Capture the cell that displays the provided text and extract its [X, Y] central coordinate. 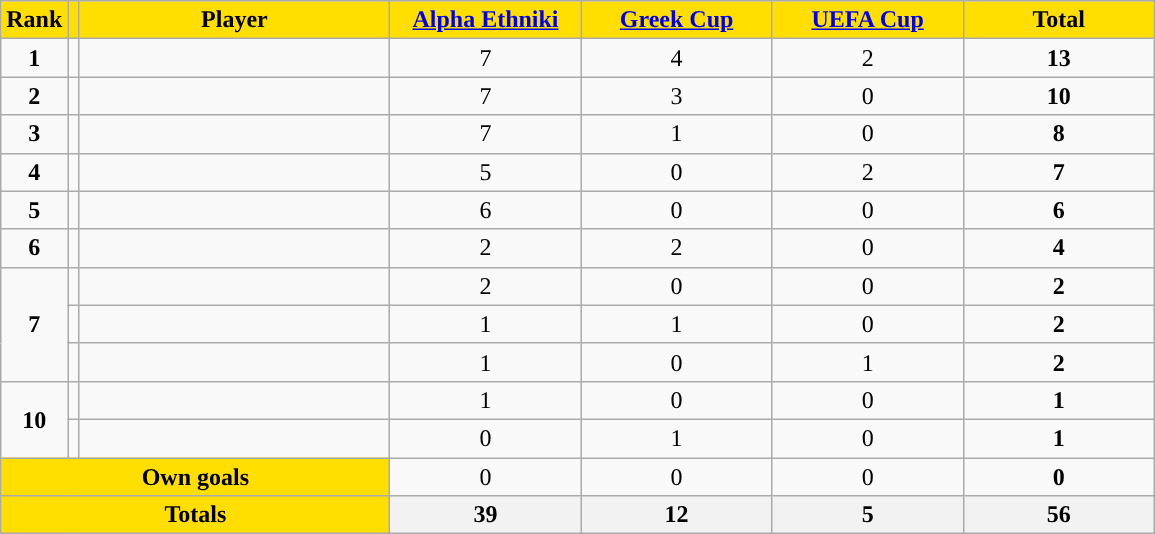
Own goals [196, 477]
Totals [196, 515]
Greek Cup [676, 20]
13 [1058, 58]
UEFA Cup [868, 20]
8 [1058, 134]
Alpha Ethniki [486, 20]
Total [1058, 20]
39 [486, 515]
56 [1058, 515]
Rank [34, 20]
Player [234, 20]
12 [676, 515]
